Pinpoint the cell where the given text exists, returning its [X, Y] midpoint coordinate. 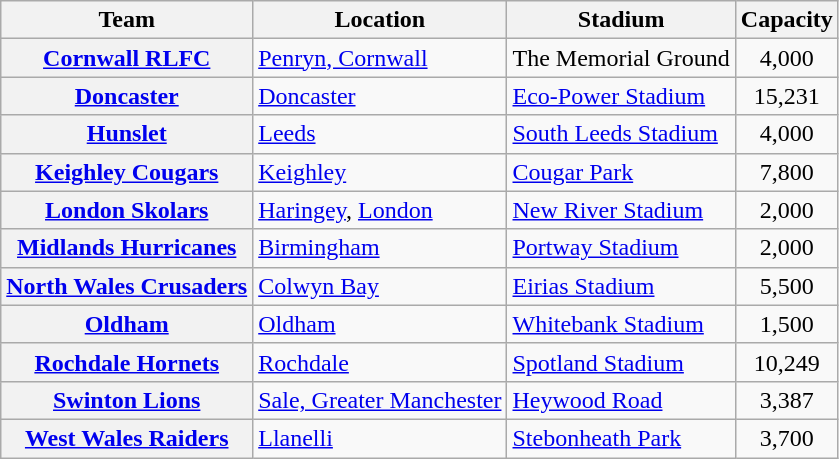
Spotland Stadium [621, 362]
Eirias Stadium [621, 286]
The Memorial Ground [621, 58]
Penryn, Cornwall [380, 58]
Keighley Cougars [127, 172]
Swinton Lions [127, 400]
Keighley [380, 172]
Location [380, 20]
Eco-Power Stadium [621, 96]
Heywood Road [621, 400]
Midlands Hurricanes [127, 248]
Cougar Park [621, 172]
Team [127, 20]
Colwyn Bay [380, 286]
Hunslet [127, 134]
1,500 [786, 324]
Rochdale Hornets [127, 362]
Stebonheath Park [621, 438]
South Leeds Stadium [621, 134]
Birmingham [380, 248]
Haringey, London [380, 210]
West Wales Raiders [127, 438]
Leeds [380, 134]
Portway Stadium [621, 248]
7,800 [786, 172]
Whitebank Stadium [621, 324]
Cornwall RLFC [127, 58]
3,387 [786, 400]
5,500 [786, 286]
Llanelli [380, 438]
15,231 [786, 96]
Capacity [786, 20]
10,249 [786, 362]
Stadium [621, 20]
New River Stadium [621, 210]
Rochdale [380, 362]
Sale, Greater Manchester [380, 400]
London Skolars [127, 210]
3,700 [786, 438]
North Wales Crusaders [127, 286]
